Detect which cell encompasses the target text, then output its (X, Y) center coordinate. 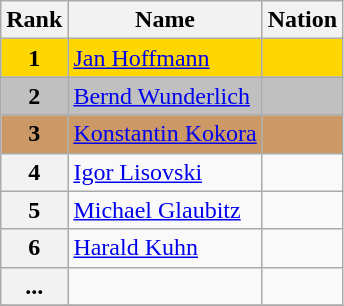
Konstantin Kokora (165, 134)
5 (34, 210)
Bernd Wunderlich (165, 96)
Rank (34, 20)
Michael Glaubitz (165, 210)
3 (34, 134)
Jan Hoffmann (165, 58)
6 (34, 248)
Nation (302, 20)
1 (34, 58)
Igor Lisovski (165, 172)
2 (34, 96)
Harald Kuhn (165, 248)
Name (165, 20)
4 (34, 172)
... (34, 286)
